Identify which cell holds the provided text, then report its (X, Y) central coordinate. 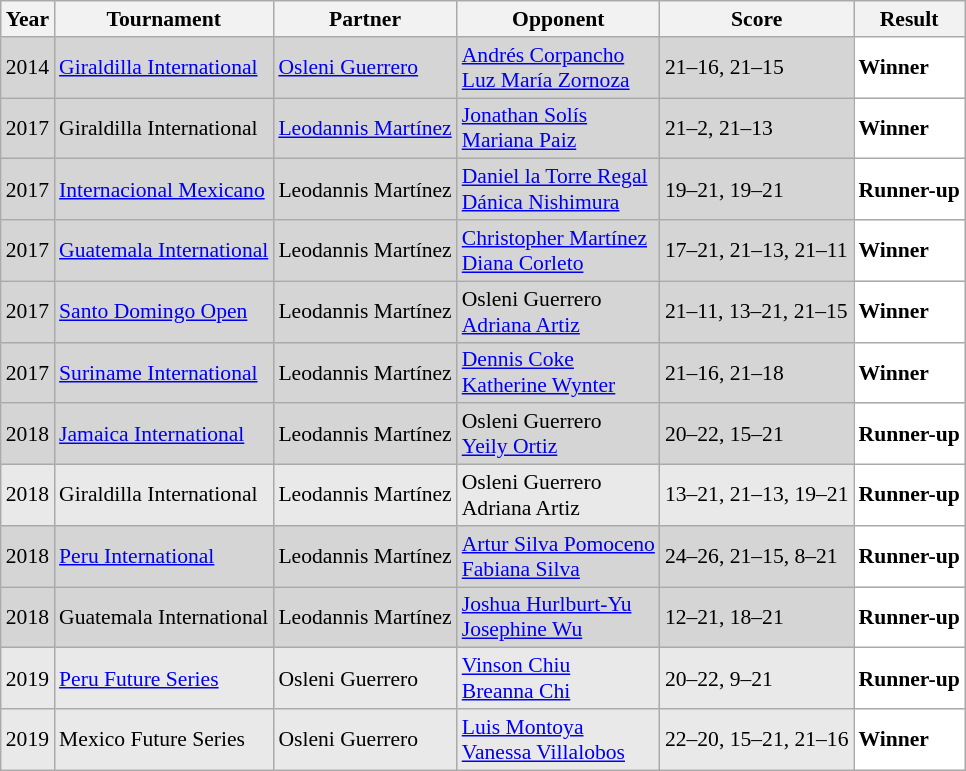
21–11, 13–21, 21–15 (757, 312)
Vinson Chiu Breanna Chi (558, 678)
Dennis Coke Katherine Wynter (558, 372)
Peru Future Series (164, 678)
Result (910, 19)
Santo Domingo Open (164, 312)
Score (757, 19)
13–21, 21–13, 19–21 (757, 496)
Peru International (164, 556)
Christopher Martínez Diana Corleto (558, 250)
Jonathan Solís Mariana Paiz (558, 128)
Daniel la Torre Regal Dánica Nishimura (558, 190)
19–21, 19–21 (757, 190)
21–16, 21–18 (757, 372)
Suriname International (164, 372)
Luis Montoya Vanessa Villalobos (558, 740)
Joshua Hurlburt-Yu Josephine Wu (558, 618)
Year (28, 19)
Mexico Future Series (164, 740)
Osleni Guerrero Yeily Ortiz (558, 434)
Opponent (558, 19)
20–22, 15–21 (757, 434)
Jamaica International (164, 434)
12–21, 18–21 (757, 618)
Internacional Mexicano (164, 190)
24–26, 21–15, 8–21 (757, 556)
21–16, 21–15 (757, 68)
Andrés Corpancho Luz María Zornoza (558, 68)
17–21, 21–13, 21–11 (757, 250)
Artur Silva Pomoceno Fabiana Silva (558, 556)
21–2, 21–13 (757, 128)
Tournament (164, 19)
20–22, 9–21 (757, 678)
22–20, 15–21, 21–16 (757, 740)
2014 (28, 68)
Partner (364, 19)
